Detect which cell encompasses the target text, then output its (x, y) center coordinate. 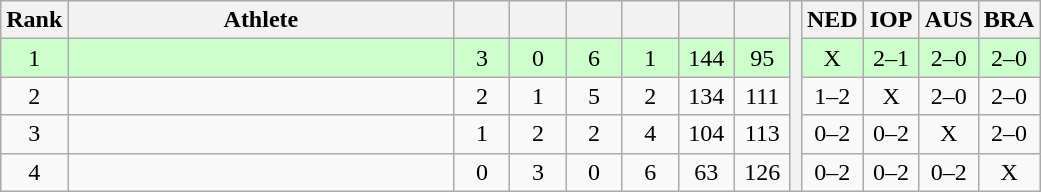
134 (706, 96)
113 (762, 134)
2–1 (891, 58)
IOP (891, 20)
1–2 (832, 96)
NED (832, 20)
63 (706, 172)
111 (762, 96)
5 (594, 96)
Rank (34, 20)
126 (762, 172)
AUS (948, 20)
104 (706, 134)
Athlete (261, 20)
95 (762, 58)
BRA (1009, 20)
144 (706, 58)
